Output the (X, Y) coordinate of the center of the cell containing the given text.  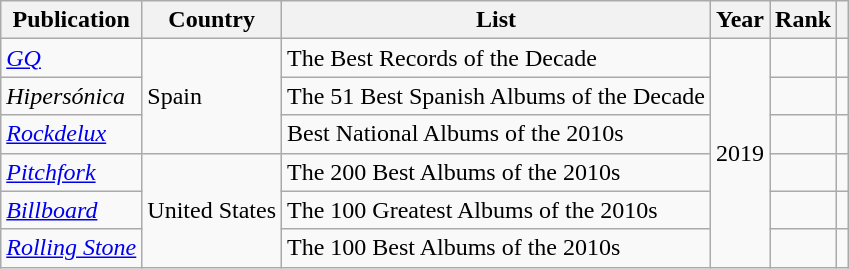
Rockdelux (72, 134)
Country (212, 20)
The 100 Greatest Albums of the 2010s (496, 210)
Rank (804, 20)
Best National Albums of the 2010s (496, 134)
Billboard (72, 210)
2019 (740, 153)
The 200 Best Albums of the 2010s (496, 172)
The 51 Best Spanish Albums of the Decade (496, 96)
United States (212, 210)
List (496, 20)
Spain (212, 96)
Pitchfork (72, 172)
Publication (72, 20)
Rolling Stone (72, 248)
Year (740, 20)
Hipersónica (72, 96)
The Best Records of the Decade (496, 58)
The 100 Best Albums of the 2010s (496, 248)
GQ (72, 58)
